From the cell containing the given text, extract its center point as (X, Y) coordinate. 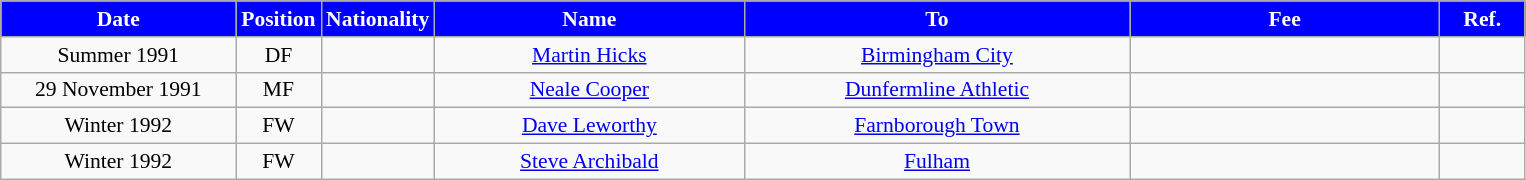
Date (118, 19)
Summer 1991 (118, 55)
Position (278, 19)
Neale Cooper (589, 90)
Steve Archibald (589, 162)
DF (278, 55)
Fee (1285, 19)
Birmingham City (936, 55)
Farnborough Town (936, 126)
Name (589, 19)
Ref. (1482, 19)
Dunfermline Athletic (936, 90)
To (936, 19)
29 November 1991 (118, 90)
Dave Leworthy (589, 126)
MF (278, 90)
Fulham (936, 162)
Martin Hicks (589, 55)
Nationality (378, 19)
